Search for the cell housing the specified text and yield its (x, y) center coordinate. 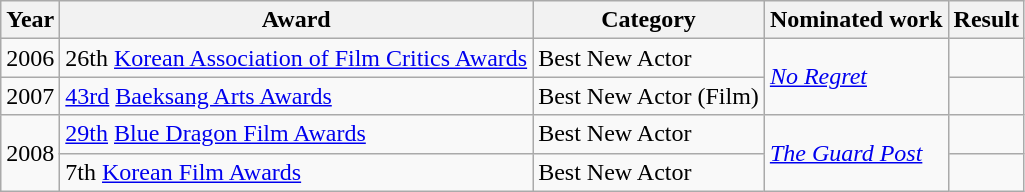
Best New Actor (Film) (649, 96)
The Guard Post (856, 153)
29th Blue Dragon Film Awards (296, 134)
Award (296, 20)
2006 (30, 58)
Category (649, 20)
Year (30, 20)
Nominated work (856, 20)
26th Korean Association of Film Critics Awards (296, 58)
7th Korean Film Awards (296, 172)
43rd Baeksang Arts Awards (296, 96)
2008 (30, 153)
Result (986, 20)
2007 (30, 96)
No Regret (856, 77)
